Find where the given text appears and provide that cell's center as (X, Y) coordinate. 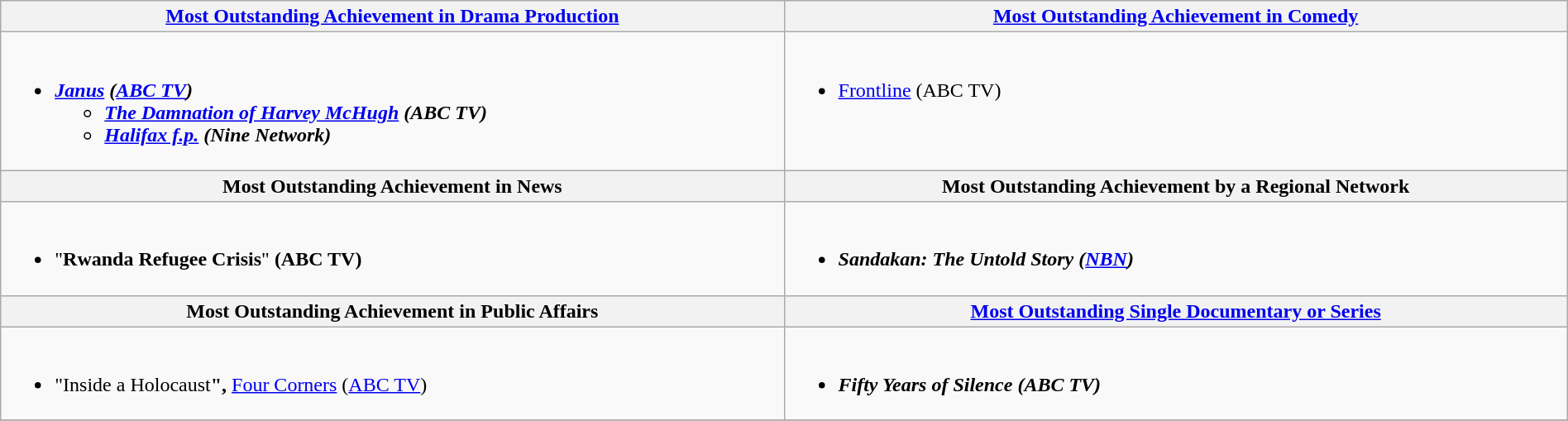
"Rwanda Refugee Crisis" (ABC TV) (392, 248)
Most Outstanding Achievement in Comedy (1176, 17)
Most Outstanding Single Documentary or Series (1176, 311)
Frontline (ABC TV) (1176, 101)
Sandakan: The Untold Story (NBN) (1176, 248)
Most Outstanding Achievement in Drama Production (392, 17)
Fifty Years of Silence (ABC TV) (1176, 374)
Janus (ABC TV)The Damnation of Harvey McHugh (ABC TV)Halifax f.p. (Nine Network) (392, 101)
Most Outstanding Achievement in News (392, 186)
"Inside a Holocaust", Four Corners (ABC TV) (392, 374)
Most Outstanding Achievement by a Regional Network (1176, 186)
Most Outstanding Achievement in Public Affairs (392, 311)
